For the text-containing cell, return its midpoint in (X, Y) coordinate format. 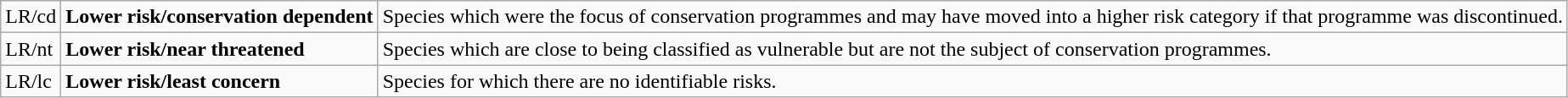
LR/nt (31, 49)
Lower risk/near threatened (219, 49)
Lower risk/least concern (219, 81)
Species which are close to being classified as vulnerable but are not the subject of conservation programmes. (973, 49)
Species for which there are no identifiable risks. (973, 81)
Lower risk/conservation dependent (219, 17)
Species which were the focus of conservation programmes and may have moved into a higher risk category if that programme was discontinued. (973, 17)
LR/cd (31, 17)
LR/lc (31, 81)
